Find where the given text appears and provide that cell's center as (X, Y) coordinate. 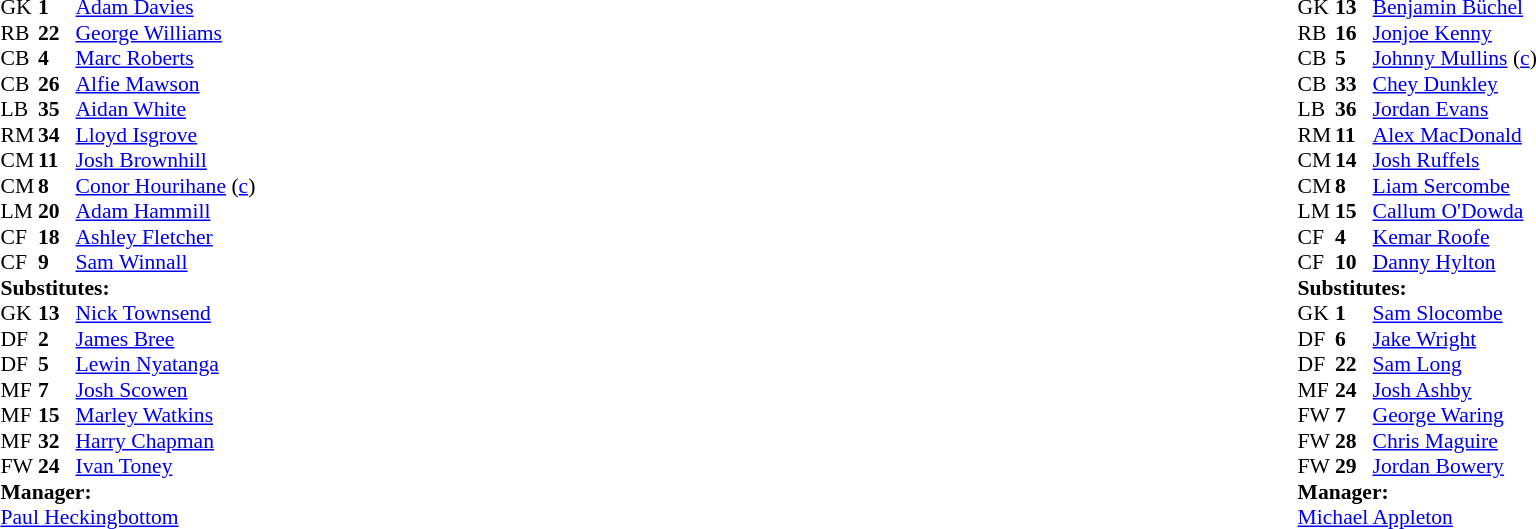
10 (1354, 263)
9 (57, 263)
18 (57, 237)
20 (57, 211)
James Bree (166, 339)
1 (1354, 313)
36 (1354, 109)
29 (1354, 467)
George Williams (166, 33)
Alfie Mawson (166, 84)
2 (57, 339)
Lewin Nyatanga (166, 365)
33 (1354, 84)
32 (57, 441)
14 (1354, 161)
28 (1354, 441)
Aidan White (166, 109)
34 (57, 135)
Marley Watkins (166, 415)
Manager: (128, 492)
16 (1354, 33)
Ashley Fletcher (166, 237)
Josh Brownhill (166, 161)
35 (57, 109)
Ivan Toney (166, 467)
Marc Roberts (166, 59)
Nick Townsend (166, 313)
Conor Hourihane (c) (166, 186)
Lloyd Isgrove (166, 135)
Harry Chapman (166, 441)
Adam Hammill (166, 211)
6 (1354, 339)
13 (57, 313)
Sam Winnall (166, 263)
26 (57, 84)
Substitutes: (128, 288)
Josh Scowen (166, 390)
